Determine the (x, y) coordinate at the center of the cell enclosing the given text.  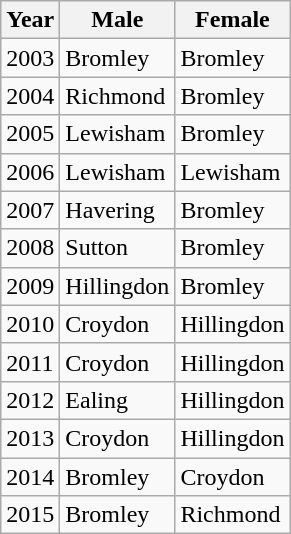
2007 (30, 210)
2013 (30, 438)
2015 (30, 515)
Year (30, 20)
Sutton (118, 248)
2014 (30, 477)
2006 (30, 172)
Male (118, 20)
2004 (30, 96)
2005 (30, 134)
Female (232, 20)
2010 (30, 324)
2009 (30, 286)
2011 (30, 362)
2008 (30, 248)
2012 (30, 400)
Ealing (118, 400)
2003 (30, 58)
Havering (118, 210)
